Pinpoint the cell where the given text exists, returning its [X, Y] midpoint coordinate. 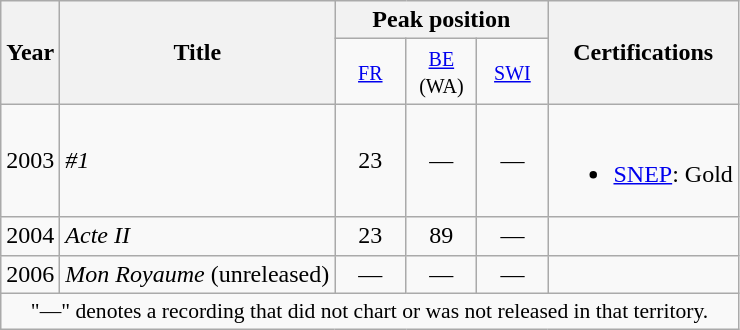
Mon Royaume (unreleased) [198, 274]
Certifications [643, 52]
Acte II [198, 236]
2006 [30, 274]
#1 [198, 160]
2003 [30, 160]
89 [442, 236]
Title [198, 52]
"—" denotes a recording that did not chart or was not released in that territory. [370, 311]
BE (WA) [442, 72]
SWI [512, 72]
Peak position [442, 20]
SNEP: Gold [643, 160]
FR [370, 72]
2004 [30, 236]
Year [30, 52]
